Extract the (x, y) coordinate from the center of the cell holding the provided text.  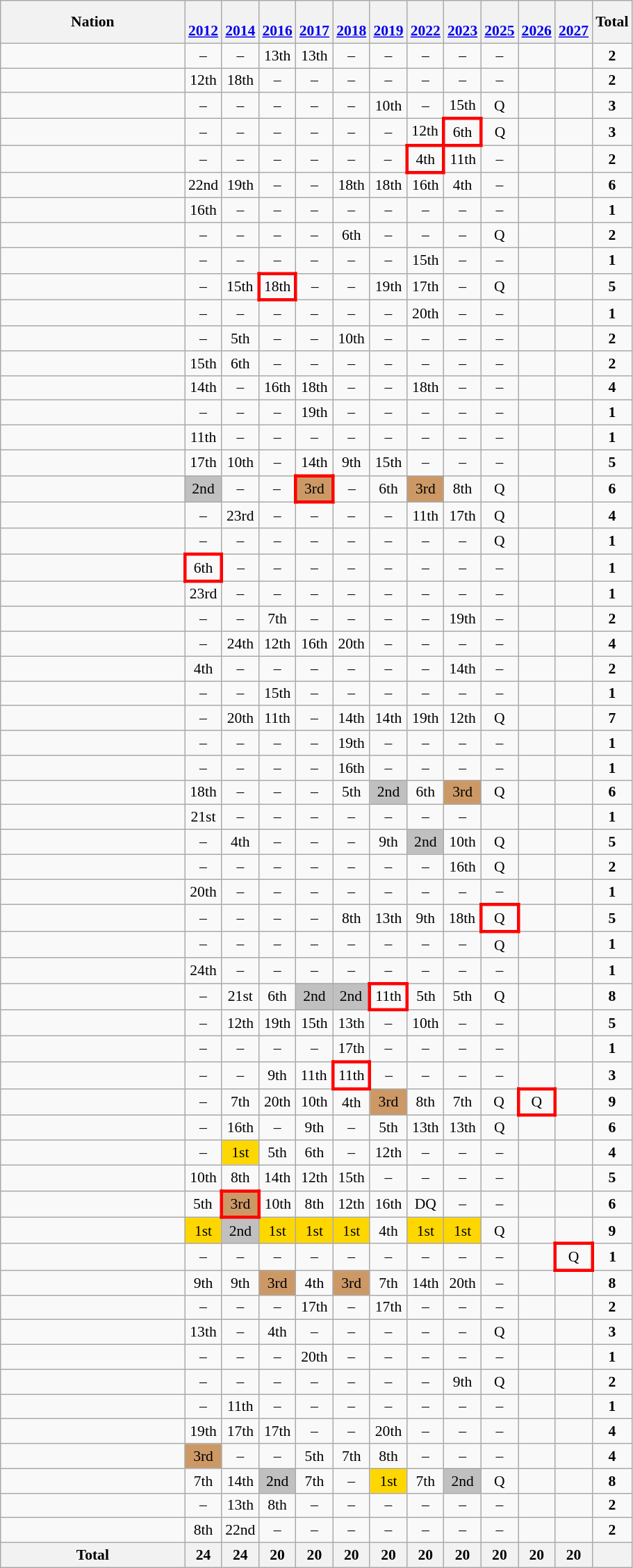
2016 (277, 22)
2019 (388, 22)
2025 (499, 22)
2014 (240, 22)
DQ (425, 1204)
2017 (314, 22)
2023 (463, 22)
7 (611, 719)
2018 (352, 22)
2022 (425, 22)
2012 (203, 22)
2027 (574, 22)
Nation (93, 22)
2026 (536, 22)
